For the text-containing cell, return its midpoint in (X, Y) coordinate format. 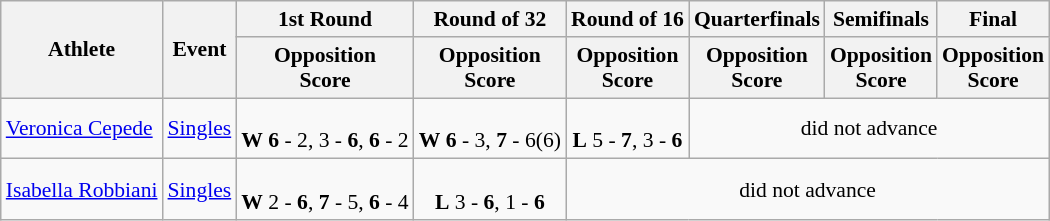
W 6 - 2, 3 - 6, 6 - 2 (324, 128)
Athlete (82, 50)
W 6 - 3, 7 - 6(6) (490, 128)
W 2 - 6, 7 - 5, 6 - 4 (324, 190)
L 3 - 6, 1 - 6 (490, 190)
Quarterfinals (757, 19)
Veronica Cepede (82, 128)
1st Round (324, 19)
Final (993, 19)
Semifinals (881, 19)
Round of 16 (628, 19)
Event (200, 50)
Round of 32 (490, 19)
L 5 - 7, 3 - 6 (628, 128)
Isabella Robbiani (82, 190)
